Search for the cell housing the specified text and yield its [X, Y] center coordinate. 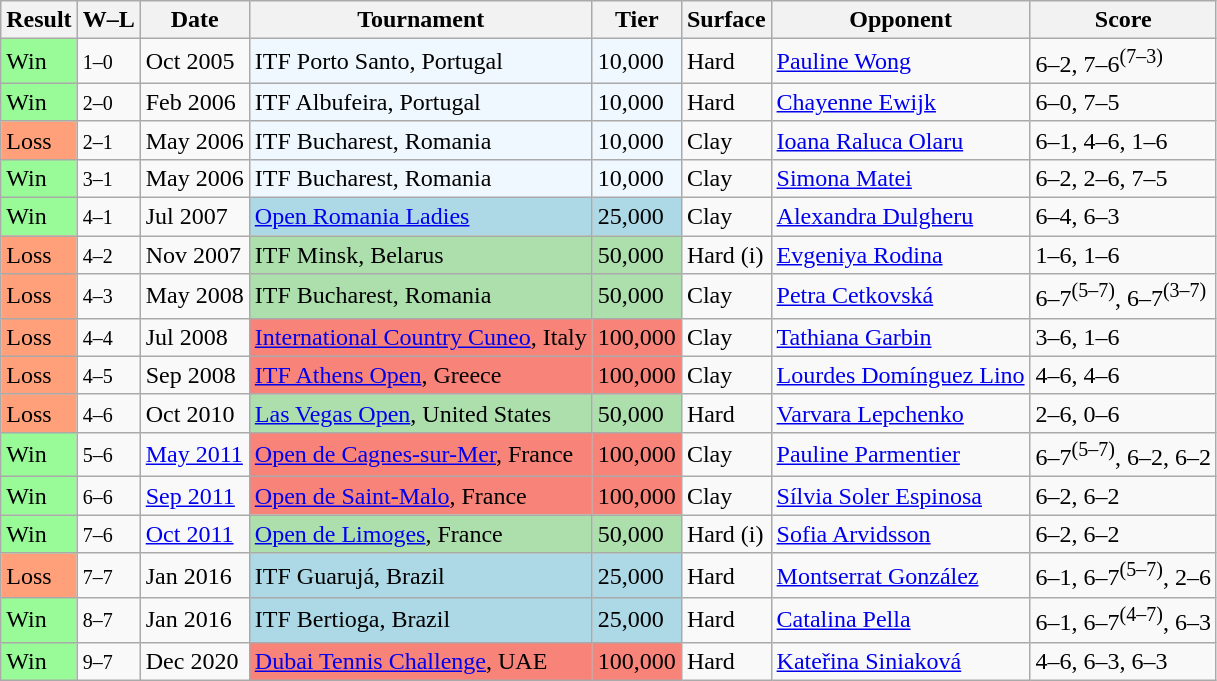
Jul 2008 [194, 337]
9–7 [108, 661]
6–0, 7–5 [1123, 102]
4–5 [108, 375]
Alexandra Dulgheru [900, 217]
W–L [108, 20]
Date [194, 20]
Sep 2011 [194, 496]
Montserrat González [900, 576]
Chayenne Ewijk [900, 102]
Varvara Lepchenko [900, 413]
6–1, 4–6, 1–6 [1123, 140]
1–6, 1–6 [1123, 255]
Lourdes Domínguez Lino [900, 375]
Pauline Wong [900, 62]
ITF Porto Santo, Portugal [420, 62]
Dec 2020 [194, 661]
Dubai Tennis Challenge, UAE [420, 661]
6–2, 2–6, 7–5 [1123, 178]
Open de Cagnes-sur-Mer, France [420, 454]
4–1 [108, 217]
Oct 2011 [194, 534]
Sílvia Soler Espinosa [900, 496]
Sofia Arvidsson [900, 534]
International Country Cuneo, Italy [420, 337]
Oct 2010 [194, 413]
4–2 [108, 255]
6–7(5–7), 6–7(3–7) [1123, 296]
4–6, 6–3, 6–3 [1123, 661]
2–1 [108, 140]
Tournament [420, 20]
Feb 2006 [194, 102]
Score [1123, 20]
6–4, 6–3 [1123, 217]
Petra Cetkovská [900, 296]
2–6, 0–6 [1123, 413]
Open de Saint-Malo, France [420, 496]
1–0 [108, 62]
Las Vegas Open, United States [420, 413]
2–0 [108, 102]
3–1 [108, 178]
Surface [726, 20]
ITF Athens Open, Greece [420, 375]
4–6 [108, 413]
Tier [636, 20]
Ioana Raluca Olaru [900, 140]
Oct 2005 [194, 62]
Result [39, 20]
May 2011 [194, 454]
Simona Matei [900, 178]
6–2, 7–6(7–3) [1123, 62]
Kateřina Siniaková [900, 661]
4–6, 4–6 [1123, 375]
4–4 [108, 337]
6–6 [108, 496]
Evgeniya Rodina [900, 255]
4–3 [108, 296]
Pauline Parmentier [900, 454]
ITF Guarujá, Brazil [420, 576]
6–1, 6–7(4–7), 6–3 [1123, 620]
Tathiana Garbin [900, 337]
Open de Limoges, France [420, 534]
Jul 2007 [194, 217]
Nov 2007 [194, 255]
6–7(5–7), 6–2, 6–2 [1123, 454]
Sep 2008 [194, 375]
Open Romania Ladies [420, 217]
Catalina Pella [900, 620]
8–7 [108, 620]
ITF Albufeira, Portugal [420, 102]
Opponent [900, 20]
6–1, 6–7(5–7), 2–6 [1123, 576]
May 2008 [194, 296]
3–6, 1–6 [1123, 337]
5–6 [108, 454]
7–6 [108, 534]
ITF Bertioga, Brazil [420, 620]
7–7 [108, 576]
ITF Minsk, Belarus [420, 255]
